Provide the (x, y) coordinate of the cell's center where the given text is located.  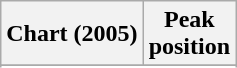
Peakposition (189, 34)
Chart (2005) (72, 34)
